Return (X, Y) of the center of cell containing provided text 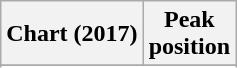
Peakposition (189, 34)
Chart (2017) (72, 34)
